Extract the (X, Y) coordinate from the center of the cell holding the provided text.  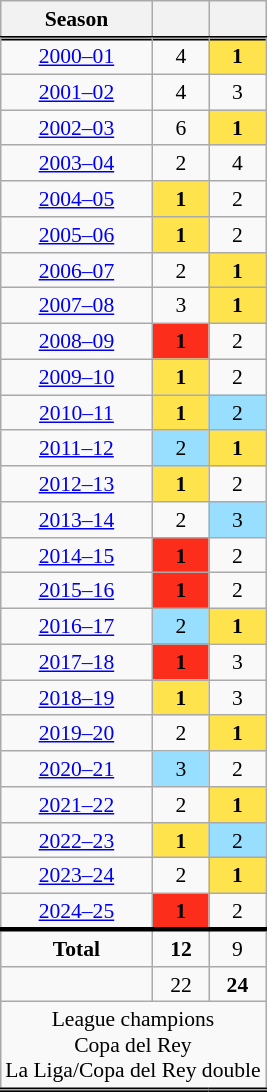
Season (76, 20)
9 (237, 948)
12 (181, 948)
2017–18 (76, 662)
Total (76, 948)
2001–02 (76, 92)
2002–03 (76, 128)
2022–23 (76, 840)
2010–11 (76, 413)
2023–24 (76, 876)
2014–15 (76, 555)
22 (181, 984)
2009–10 (76, 377)
2004–05 (76, 199)
2020–21 (76, 769)
2011–12 (76, 448)
2006–07 (76, 270)
2013–14 (76, 520)
2008–09 (76, 341)
24 (237, 984)
League champions Copa del Rey La Liga/Copa del Rey double (133, 1046)
2019–20 (76, 733)
2000–01 (76, 56)
2021–22 (76, 805)
2015–16 (76, 591)
2007–08 (76, 306)
2005–06 (76, 235)
6 (181, 128)
2018–19 (76, 698)
2024–25 (76, 911)
2012–13 (76, 484)
2016–17 (76, 626)
2003–04 (76, 163)
